From the cell containing the given text, extract its center point as (x, y) coordinate. 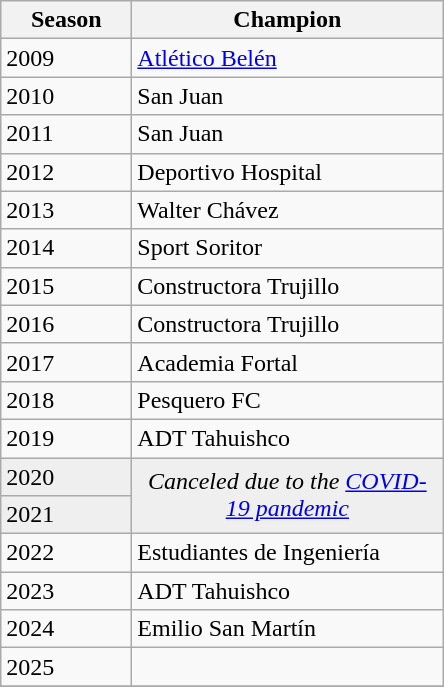
Academia Fortal (288, 362)
2024 (66, 629)
Champion (288, 20)
2022 (66, 553)
Canceled due to the COVID-19 pandemic (288, 496)
2010 (66, 96)
2012 (66, 172)
2023 (66, 591)
2017 (66, 362)
Sport Soritor (288, 248)
Emilio San Martín (288, 629)
2011 (66, 134)
2020 (66, 477)
2014 (66, 248)
2018 (66, 400)
2019 (66, 438)
2009 (66, 58)
Pesquero FC (288, 400)
Atlético Belén (288, 58)
2013 (66, 210)
Season (66, 20)
Estudiantes de Ingeniería (288, 553)
2025 (66, 667)
2021 (66, 515)
2015 (66, 286)
Deportivo Hospital (288, 172)
Walter Chávez (288, 210)
2016 (66, 324)
